Provide the (x, y) coordinate of the cell's center where the given text is located.  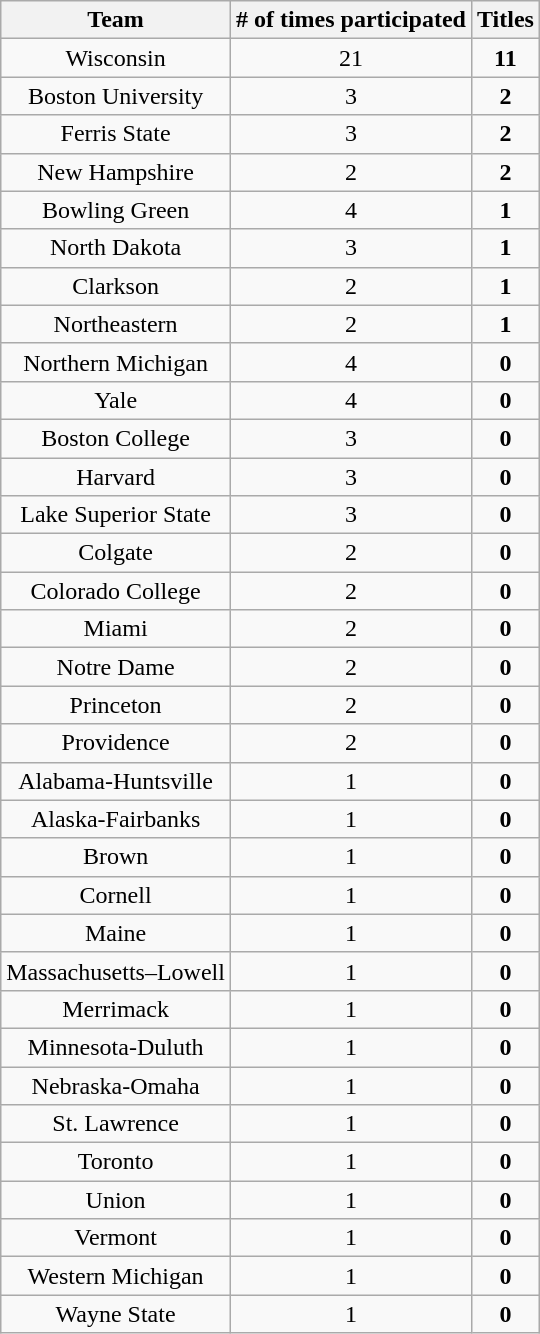
Wisconsin (116, 58)
Alabama-Huntsville (116, 781)
Notre Dame (116, 667)
Bowling Green (116, 210)
Team (116, 20)
Northeastern (116, 324)
Lake Superior State (116, 515)
St. Lawrence (116, 1124)
Yale (116, 400)
Union (116, 1200)
New Hampshire (116, 172)
Harvard (116, 477)
Cornell (116, 895)
Toronto (116, 1162)
Princeton (116, 705)
Colorado College (116, 591)
Colgate (116, 553)
Wayne State (116, 1314)
Clarkson (116, 286)
# of times participated (350, 20)
Boston College (116, 438)
Titles (505, 20)
11 (505, 58)
Massachusetts–Lowell (116, 971)
Brown (116, 857)
Minnesota-Duluth (116, 1047)
Nebraska-Omaha (116, 1085)
Merrimack (116, 1009)
Boston University (116, 96)
Miami (116, 629)
Alaska-Fairbanks (116, 819)
Western Michigan (116, 1276)
North Dakota (116, 248)
Vermont (116, 1238)
Northern Michigan (116, 362)
Providence (116, 743)
Ferris State (116, 134)
21 (350, 58)
Maine (116, 933)
